Extract the [X, Y] coordinate from the center of the cell holding the provided text.  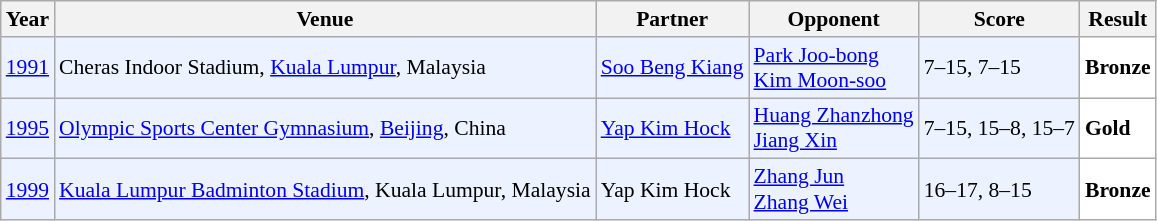
7–15, 7–15 [1000, 68]
Park Joo-bong Kim Moon-soo [834, 68]
Result [1118, 19]
Kuala Lumpur Badminton Stadium, Kuala Lumpur, Malaysia [325, 190]
Venue [325, 19]
Olympic Sports Center Gymnasium, Beijing, China [325, 128]
Cheras Indoor Stadium, Kuala Lumpur, Malaysia [325, 68]
Score [1000, 19]
Year [28, 19]
Soo Beng Kiang [672, 68]
Partner [672, 19]
1999 [28, 190]
Huang Zhanzhong Jiang Xin [834, 128]
1995 [28, 128]
Opponent [834, 19]
16–17, 8–15 [1000, 190]
7–15, 15–8, 15–7 [1000, 128]
1991 [28, 68]
Zhang Jun Zhang Wei [834, 190]
Gold [1118, 128]
